Return (x, y) of the center of cell containing provided text 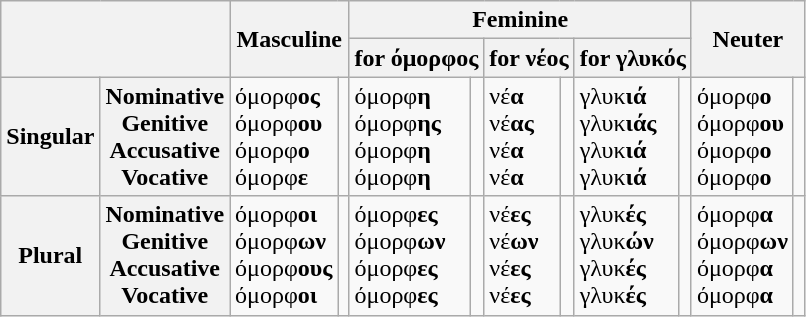
όμορφοςόμορφουόμορφοόμορφε (284, 136)
γλυκέςγλυκώνγλυκέςγλυκές (626, 256)
όμορφοιόμορφωνόμορφουςόμορφοι (284, 256)
Masculine (290, 39)
νέεςνέωννέεςνέες (522, 256)
νέανέαςνέανέα (522, 136)
for νέος (529, 58)
Feminine (520, 20)
γλυκιάγλυκιάςγλυκιάγλυκιά (626, 136)
for γλυκός (632, 58)
Plural (50, 256)
for όμορφος (416, 58)
όμορφηόμορφηςόμορφηόμορφη (410, 136)
Singular (50, 136)
όμορφεςόμορφωνόμορφεςόμορφες (410, 256)
Neuter (748, 39)
όμορφοόμορφουόμορφοόμορφο (742, 136)
όμορφαόμορφωνόμορφαόμορφα (742, 256)
